Extract the (x, y) coordinate from the center of the cell holding the provided text.  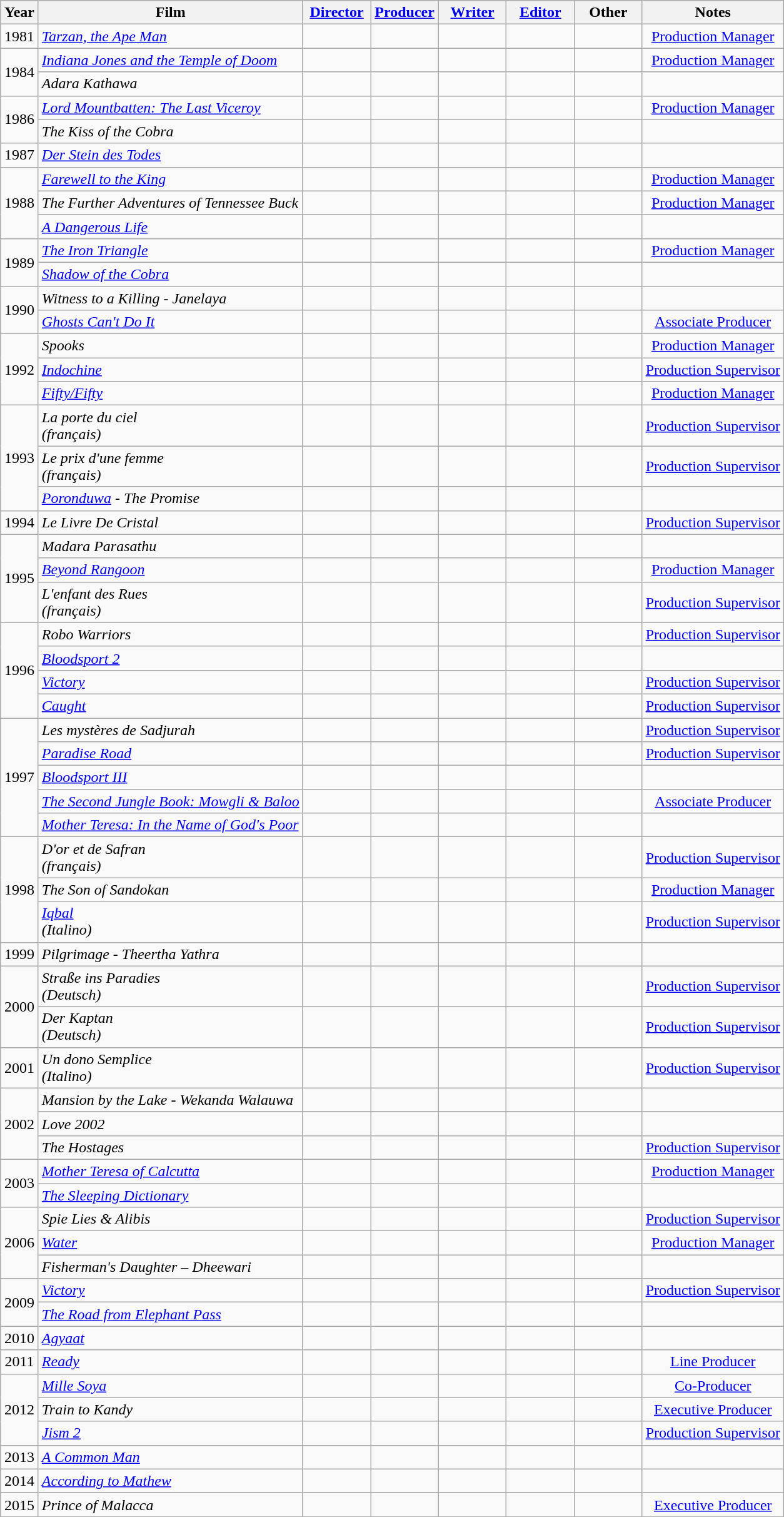
L'enfant des Rues(français) (170, 602)
The Son of Sandokan (170, 890)
The Second Jungle Book: Mowgli & Baloo (170, 801)
The Further Adventures of Tennessee Buck (170, 203)
Agyaat (170, 1338)
Mother Teresa of Calcutta (170, 1171)
Un dono Semplice(Italino) (170, 1067)
2003 (20, 1183)
Notes (713, 13)
According to Mathew (170, 1481)
Madara Parasathu (170, 546)
1993 (20, 458)
1989 (20, 262)
2015 (20, 1504)
1999 (20, 954)
Mansion by the Lake - Wekanda Walauwa (170, 1100)
Mille Soya (170, 1386)
La porte du ciel(français) (170, 425)
Writer (473, 13)
Le prix d'une femme(français) (170, 467)
Shadow of the Cobra (170, 274)
2013 (20, 1457)
D'or et de Safran(français) (170, 857)
1984 (20, 72)
Beyond Rangoon (170, 570)
Ready (170, 1362)
2014 (20, 1481)
2011 (20, 1362)
Other (609, 13)
A Dangerous Life (170, 226)
Water (170, 1243)
Paradise Road (170, 754)
1994 (20, 522)
Poronduwa - The Promise (170, 499)
Robo Warriors (170, 634)
The Kiss of the Cobra (170, 131)
Indiana Jones and the Temple of Doom (170, 60)
The Hostages (170, 1147)
2006 (20, 1243)
The Road from Elephant Pass (170, 1314)
Der Stein des Todes (170, 155)
1998 (20, 890)
1995 (20, 578)
Producer (405, 13)
Pilgrimage - Theertha Yathra (170, 954)
2009 (20, 1302)
2012 (20, 1409)
Fisherman's Daughter – Dheewari (170, 1267)
Film (170, 13)
Director (336, 13)
1992 (20, 370)
The Iron Triangle (170, 250)
Farewell to the King (170, 179)
Bloodsport 2 (170, 658)
2010 (20, 1338)
2001 (20, 1067)
Caught (170, 706)
Ghosts Can't Do It (170, 322)
Der Kaptan(Deutsch) (170, 1027)
Lord Mountbatten: The Last Viceroy (170, 108)
Love 2002 (170, 1124)
1996 (20, 670)
A Common Man (170, 1457)
Fifty/Fifty (170, 393)
Witness to a Killing - Janelaya (170, 298)
Tarzan, the Ape Man (170, 36)
Adara Kathawa (170, 84)
Indochine (170, 370)
Editor (540, 13)
Mother Teresa: In the Name of God's Poor (170, 825)
1981 (20, 36)
Spie Lies & Alibis (170, 1219)
Year (20, 13)
Prince of Malacca (170, 1504)
1997 (20, 778)
Bloodsport III (170, 778)
Co-Producer (713, 1386)
The Sleeping Dictionary (170, 1195)
2000 (20, 1007)
1988 (20, 203)
2002 (20, 1124)
Le Livre De Cristal (170, 522)
Spooks (170, 346)
Line Producer (713, 1362)
1986 (20, 119)
Les mystères de Sadjurah (170, 730)
1990 (20, 310)
Jism 2 (170, 1433)
Train to Kandy (170, 1409)
Straße ins Paradies(Deutsch) (170, 986)
1987 (20, 155)
Iqbal(Italino) (170, 922)
